Detect which cell encompasses the target text, then output its [x, y] center coordinate. 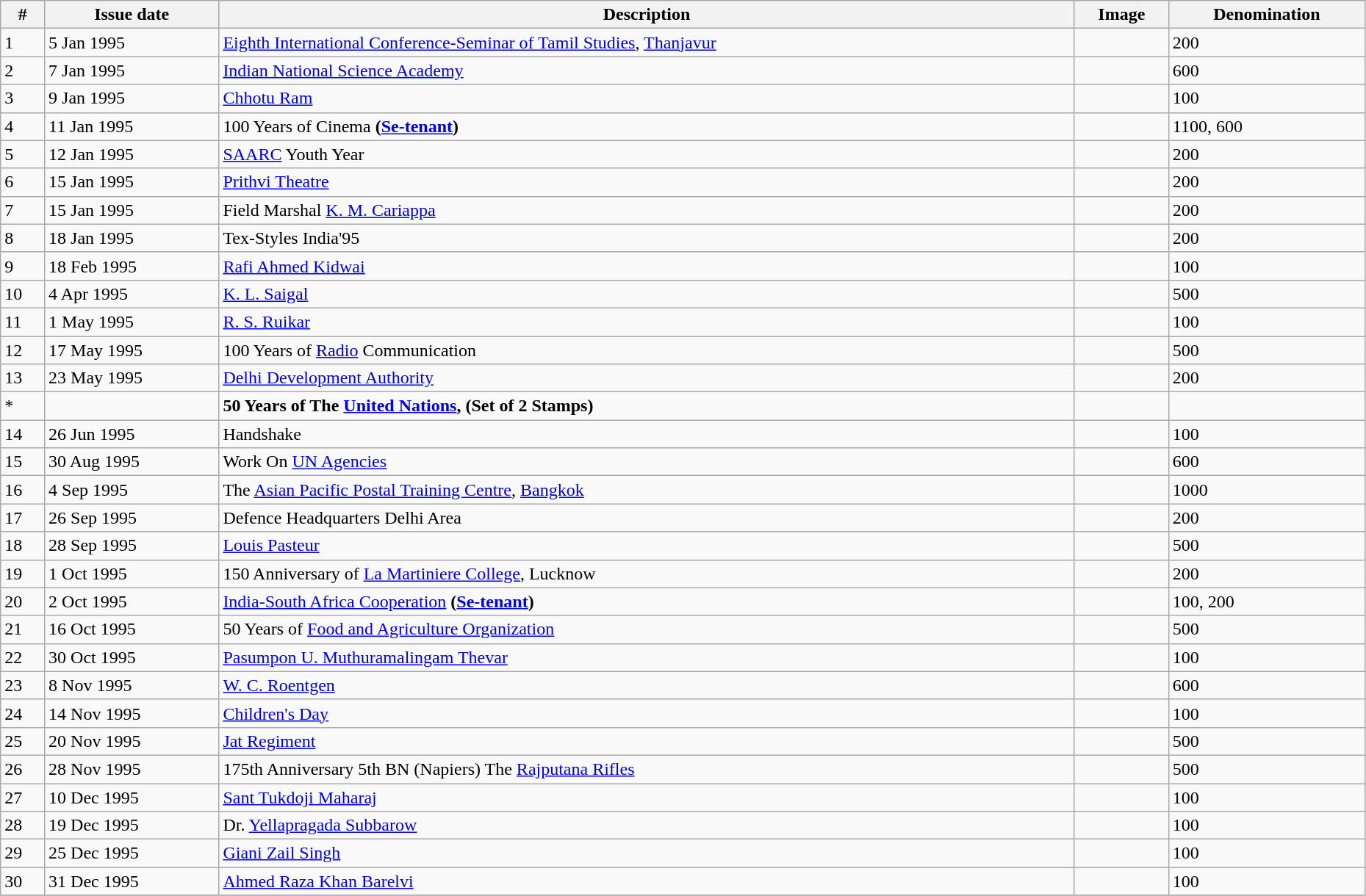
5 Jan 1995 [132, 43]
Ahmed Raza Khan Barelvi [647, 881]
100 Years of Radio Communication [647, 350]
Chhotu Ram [647, 98]
Eighth International Conference-Seminar of Tamil Studies, Thanjavur [647, 43]
25 [23, 741]
Denomination [1267, 15]
Prithvi Theatre [647, 182]
# [23, 15]
50 Years of The United Nations, (Set of 2 Stamps) [647, 406]
7 [23, 210]
Handshake [647, 434]
17 [23, 518]
Delhi Development Authority [647, 378]
23 May 1995 [132, 378]
100, 200 [1267, 601]
3 [23, 98]
11 [23, 322]
26 Jun 1995 [132, 434]
1100, 600 [1267, 126]
22 [23, 657]
28 [23, 825]
23 [23, 685]
17 May 1995 [132, 350]
The Asian Pacific Postal Training Centre, Bangkok [647, 490]
1000 [1267, 490]
25 Dec 1995 [132, 853]
28 Nov 1995 [132, 769]
Indian National Science Academy [647, 71]
Defence Headquarters Delhi Area [647, 518]
SAARC Youth Year [647, 154]
8 [23, 238]
Description [647, 15]
1 [23, 43]
12 Jan 1995 [132, 154]
20 Nov 1995 [132, 741]
R. S. Ruikar [647, 322]
2 Oct 1995 [132, 601]
27 [23, 797]
31 Dec 1995 [132, 881]
11 Jan 1995 [132, 126]
19 Dec 1995 [132, 825]
10 Dec 1995 [132, 797]
1 May 1995 [132, 322]
9 Jan 1995 [132, 98]
16 Oct 1995 [132, 629]
7 Jan 1995 [132, 71]
Pasumpon U. Muthuramalingam Thevar [647, 657]
15 [23, 462]
8 Nov 1995 [132, 685]
9 [23, 266]
20 [23, 601]
K. L. Saigal [647, 294]
26 Sep 1995 [132, 518]
Issue date [132, 15]
24 [23, 713]
Rafi Ahmed Kidwai [647, 266]
Image [1121, 15]
12 [23, 350]
10 [23, 294]
Field Marshal K. M. Cariappa [647, 210]
175th Anniversary 5th BN (Napiers) The Rajputana Rifles [647, 769]
16 [23, 490]
W. C. Roentgen [647, 685]
4 Apr 1995 [132, 294]
Giani Zail Singh [647, 853]
30 Aug 1995 [132, 462]
14 [23, 434]
28 Sep 1995 [132, 546]
50 Years of Food and Agriculture Organization [647, 629]
30 [23, 881]
18 [23, 546]
21 [23, 629]
26 [23, 769]
13 [23, 378]
Dr. Yellapragada Subbarow [647, 825]
5 [23, 154]
4 [23, 126]
Tex-Styles India'95 [647, 238]
18 Jan 1995 [132, 238]
* [23, 406]
6 [23, 182]
1 Oct 1995 [132, 574]
India-South Africa Cooperation (Se-tenant) [647, 601]
150 Anniversary of La Martiniere College, Lucknow [647, 574]
Sant Tukdoji Maharaj [647, 797]
19 [23, 574]
14 Nov 1995 [132, 713]
Work On UN Agencies [647, 462]
Louis Pasteur [647, 546]
Children's Day [647, 713]
29 [23, 853]
Jat Regiment [647, 741]
4 Sep 1995 [132, 490]
100 Years of Cinema (Se-tenant) [647, 126]
2 [23, 71]
30 Oct 1995 [132, 657]
18 Feb 1995 [132, 266]
